From the cell containing the given text, extract its center point as [X, Y] coordinate. 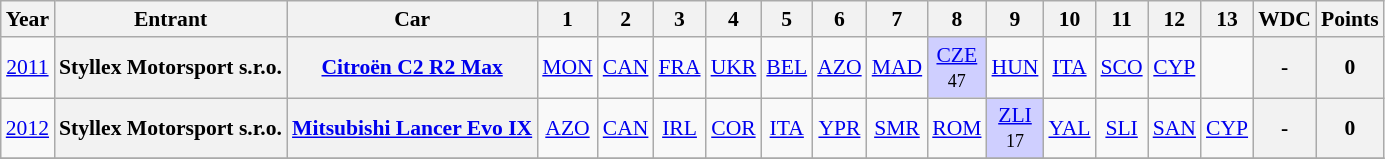
Car [412, 19]
12 [1174, 19]
2 [626, 19]
Points [1350, 19]
13 [1227, 19]
SMR [898, 128]
Entrant [170, 19]
CZE47 [956, 68]
WDC [1284, 19]
7 [898, 19]
SAN [1174, 128]
8 [956, 19]
2011 [28, 68]
IRL [679, 128]
COR [734, 128]
1 [568, 19]
SCO [1122, 68]
YAL [1069, 128]
4 [734, 19]
10 [1069, 19]
3 [679, 19]
9 [1016, 19]
Mitsubishi Lancer Evo IX [412, 128]
2012 [28, 128]
MON [568, 68]
YPR [839, 128]
MAD [898, 68]
UKR [734, 68]
HUN [1016, 68]
BEL [786, 68]
11 [1122, 19]
ZLI17 [1016, 128]
ROM [956, 128]
SLI [1122, 128]
5 [786, 19]
6 [839, 19]
Citroën C2 R2 Max [412, 68]
FRA [679, 68]
Year [28, 19]
